Provide the (X, Y) coordinate of the cell's center where the given text is located.  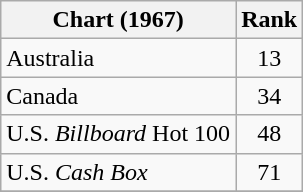
Australia (118, 58)
Rank (270, 20)
U.S. Billboard Hot 100 (118, 134)
48 (270, 134)
34 (270, 96)
U.S. Cash Box (118, 172)
71 (270, 172)
13 (270, 58)
Canada (118, 96)
Chart (1967) (118, 20)
